Scan for the cell matching the given text and deliver its [X, Y] coordinate at center. 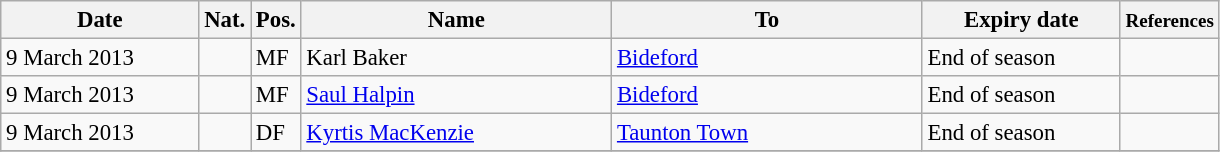
Pos. [276, 20]
To [768, 20]
DF [276, 133]
Expiry date [1021, 20]
Taunton Town [768, 133]
Kyrtis MacKenzie [456, 133]
Saul Halpin [456, 95]
Nat. [225, 20]
Name [456, 20]
Date [100, 20]
Karl Baker [456, 58]
References [1170, 20]
